Scan for the cell matching the given text and deliver its [X, Y] coordinate at center. 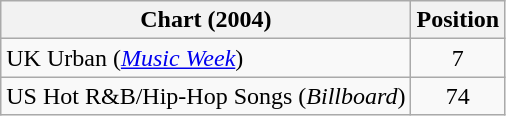
7 [458, 58]
US Hot R&B/Hip-Hop Songs (Billboard) [206, 96]
UK Urban (Music Week) [206, 58]
Chart (2004) [206, 20]
74 [458, 96]
Position [458, 20]
